Provide the [X, Y] coordinate of the cell's center where the given text is located.  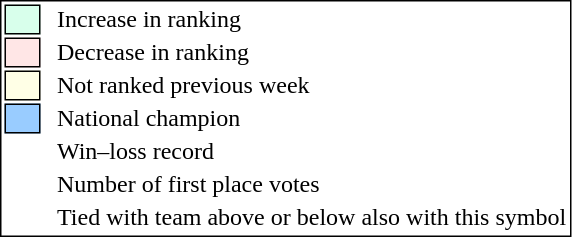
Tied with team above or below also with this symbol [312, 217]
Increase in ranking [312, 19]
Decrease in ranking [312, 53]
Not ranked previous week [312, 85]
Win–loss record [312, 151]
National champion [312, 119]
Number of first place votes [312, 185]
